Pinpoint the cell where the given text exists, returning its (X, Y) midpoint coordinate. 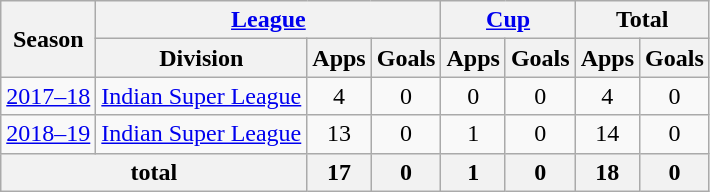
2018–19 (48, 134)
total (154, 172)
Season (48, 39)
Cup (508, 20)
14 (607, 134)
Division (202, 58)
18 (607, 172)
17 (339, 172)
Total (642, 20)
League (268, 20)
13 (339, 134)
2017–18 (48, 96)
